Return the [X, Y] coordinate for the center point of the cell that contains the specified text.  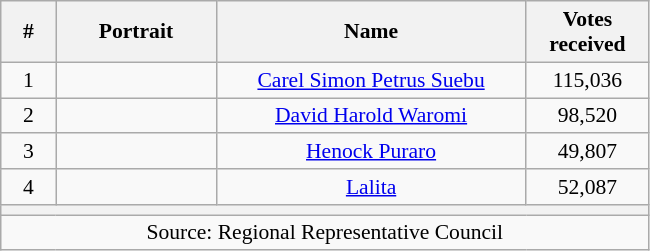
1 [28, 80]
Henock Puraro [371, 152]
2 [28, 116]
Lalita [371, 187]
Name [371, 32]
49,807 [588, 152]
3 [28, 152]
98,520 [588, 116]
Portrait [136, 32]
4 [28, 187]
115,036 [588, 80]
Votes received [588, 32]
# [28, 32]
David Harold Waromi [371, 116]
Carel Simon Petrus Suebu [371, 80]
Source: Regional Representative Council [325, 233]
52,087 [588, 187]
